Return [X, Y] of the center of cell containing provided text 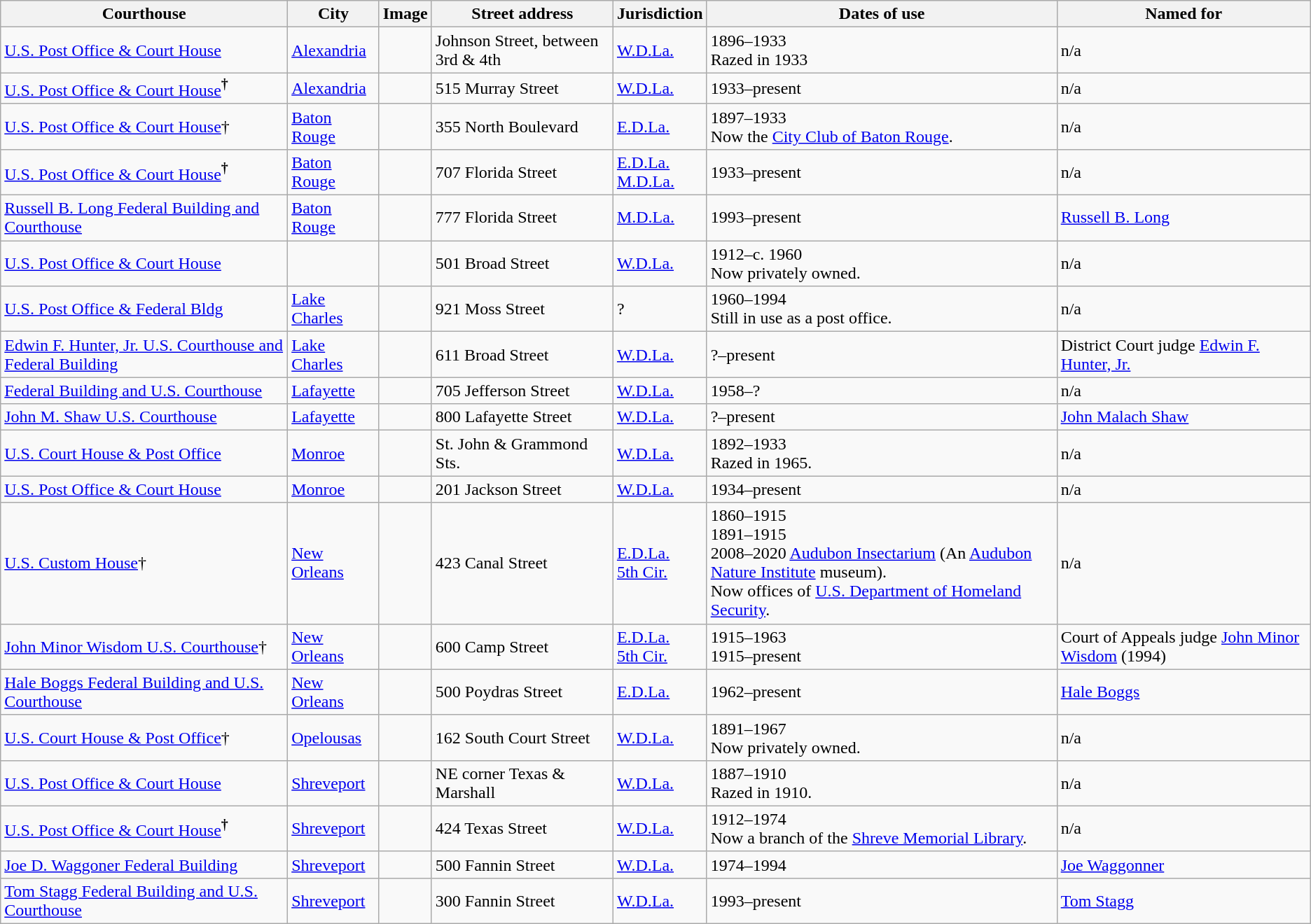
355 North Boulevard [522, 126]
? [660, 309]
Russell B. Long Federal Building and Courthouse [144, 218]
1974–1994 [882, 864]
District Court judge Edwin F. Hunter, Jr. [1184, 354]
921 Moss Street [522, 309]
Johnson Street, between 3rd & 4th [522, 50]
1887–1910Razed in 1910. [882, 783]
515 Murray Street [522, 88]
162 South Court Street [522, 738]
NE corner Texas & Marshall [522, 783]
1912–c. 1960Now privately owned. [882, 263]
Tom Stagg [1184, 900]
E.D.La.M.D.La. [660, 172]
Jurisdiction [660, 14]
1896–1933Razed in 1933 [882, 50]
John Minor Wisdom U.S. Courthouse† [144, 647]
Dates of use [882, 14]
500 Fannin Street [522, 864]
Hale Boggs [1184, 692]
1892–1933Razed in 1965. [882, 454]
City [333, 14]
Courthouse [144, 14]
M.D.La. [660, 218]
U.S. Court House & Post Office† [144, 738]
Opelousas [333, 738]
John M. Shaw U.S. Courthouse [144, 417]
707 Florida Street [522, 172]
423 Canal Street [522, 563]
Federal Building and U.S. Courthouse [144, 391]
1960–1994Still in use as a post office. [882, 309]
1860–19151891–19152008–2020 Audubon Insectarium (An Audubon Nature Institute museum). Now offices of U.S. Department of Homeland Security. [882, 563]
Image [405, 14]
U.S. Court House & Post Office [144, 454]
600 Camp Street [522, 647]
1897–1933Now the City Club of Baton Rouge. [882, 126]
1912–1974Now a branch of the Shreve Memorial Library. [882, 829]
1934–present [882, 489]
Joe Waggonner [1184, 864]
Street address [522, 14]
Named for [1184, 14]
1915–19631915–present [882, 647]
611 Broad Street [522, 354]
Hale Boggs Federal Building and U.S. Courthouse [144, 692]
300 Fannin Street [522, 900]
201 Jackson Street [522, 489]
Court of Appeals judge John Minor Wisdom (1994) [1184, 647]
1962–present [882, 692]
Joe D. Waggoner Federal Building [144, 864]
U.S. Custom House† [144, 563]
705 Jefferson Street [522, 391]
501 Broad Street [522, 263]
Tom Stagg Federal Building and U.S. Courthouse [144, 900]
424 Texas Street [522, 829]
Edwin F. Hunter, Jr. U.S. Courthouse and Federal Building [144, 354]
777 Florida Street [522, 218]
John Malach Shaw [1184, 417]
500 Poydras Street [522, 692]
U.S. Post Office & Federal Bldg [144, 309]
800 Lafayette Street [522, 417]
1891–1967Now privately owned. [882, 738]
1958–? [882, 391]
St. John & Grammond Sts. [522, 454]
Russell B. Long [1184, 218]
